Output the (x, y) coordinate of the center of the cell containing the given text.  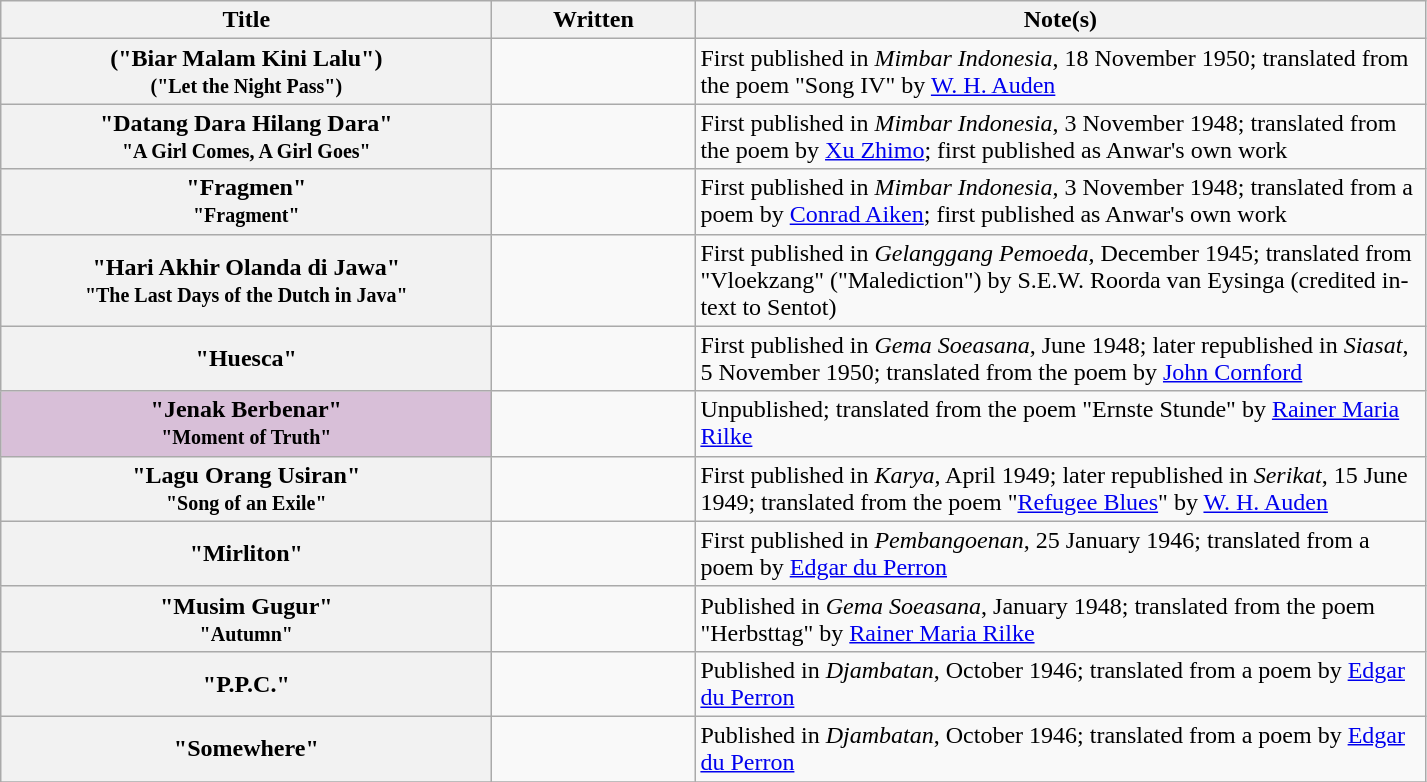
Note(s) (1060, 20)
First published in Mimbar Indonesia, 18 November 1950; translated from the poem "Song IV" by W. H. Auden (1060, 72)
"Musim Gugur""Autumn" (246, 618)
"Jenak Berbenar""Moment of Truth" (246, 424)
First published in Mimbar Indonesia, 3 November 1948; translated from a poem by Conrad Aiken; first published as Anwar's own work (1060, 202)
"Huesca" (246, 358)
"P.P.C." (246, 684)
First published in Karya, April 1949; later republished in Serikat, 15 June 1949; translated from the poem "Refugee Blues" by W. H. Auden (1060, 488)
"Lagu Orang Usiran""Song of an Exile" (246, 488)
Title (246, 20)
Written (594, 20)
"Datang Dara Hilang Dara""A Girl Comes, A Girl Goes" (246, 136)
"Hari Akhir Olanda di Jawa""The Last Days of the Dutch in Java" (246, 280)
"Mirliton" (246, 554)
Unpublished; translated from the poem "Ernste Stunde" by Rainer Maria Rilke (1060, 424)
"Fragmen""Fragment" (246, 202)
("Biar Malam Kini Lalu")("Let the Night Pass") (246, 72)
First published in Gema Soeasana, June 1948; later republished in Siasat, 5 November 1950; translated from the poem by John Cornford (1060, 358)
First published in Pembangoenan, 25 January 1946; translated from a poem by Edgar du Perron (1060, 554)
"Somewhere" (246, 748)
Published in Gema Soeasana, January 1948; translated from the poem "Herbsttag" by Rainer Maria Rilke (1060, 618)
First published in Mimbar Indonesia, 3 November 1948; translated from the poem by Xu Zhimo; first published as Anwar's own work (1060, 136)
